Extract the [X, Y] coordinate from the center of the cell holding the provided text.  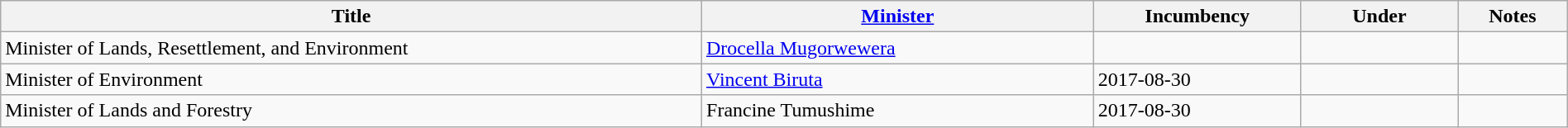
Incumbency [1198, 17]
Drocella Mugorwewera [898, 48]
Minister of Lands and Forestry [351, 111]
Notes [1513, 17]
Minister of Lands, Resettlement, and Environment [351, 48]
Francine Tumushime [898, 111]
Minister of Environment [351, 79]
Under [1379, 17]
Title [351, 17]
Vincent Biruta [898, 79]
Minister [898, 17]
